Search for the cell housing the specified text and yield its (x, y) center coordinate. 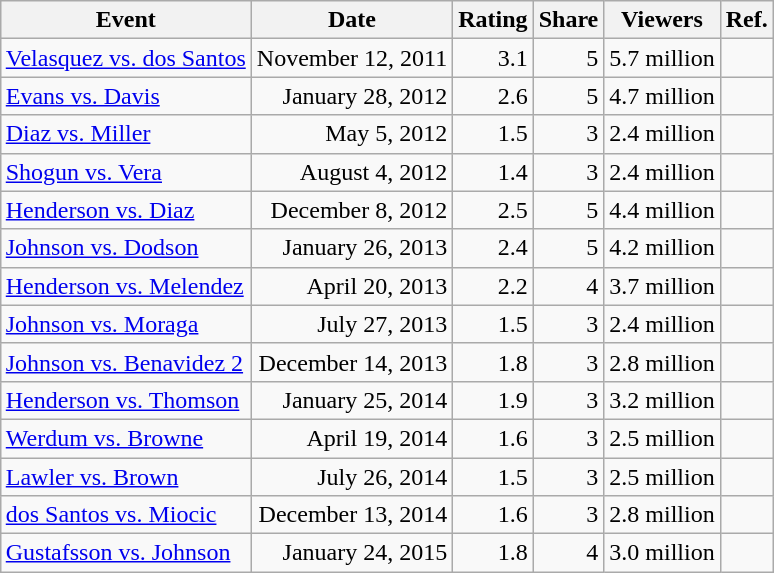
1.9 (493, 400)
1.4 (493, 172)
Henderson vs. Melendez (126, 286)
2.5 (493, 210)
Lawler vs. Brown (126, 477)
Event (126, 20)
3.1 (493, 58)
2.4 (493, 248)
2.2 (493, 286)
January 25, 2014 (352, 400)
Rating (493, 20)
July 26, 2014 (352, 477)
4.2 million (662, 248)
4.7 million (662, 96)
January 26, 2013 (352, 248)
Gustafsson vs. Johnson (126, 553)
3.2 million (662, 400)
Johnson vs. Dodson (126, 248)
August 4, 2012 (352, 172)
Johnson vs. Moraga (126, 324)
April 20, 2013 (352, 286)
Evans vs. Davis (126, 96)
2.6 (493, 96)
January 28, 2012 (352, 96)
Johnson vs. Benavidez 2 (126, 362)
3.0 million (662, 553)
December 14, 2013 (352, 362)
5.7 million (662, 58)
May 5, 2012 (352, 134)
November 12, 2011 (352, 58)
dos Santos vs. Miocic (126, 515)
Ref. (746, 20)
Diaz vs. Miller (126, 134)
Share (568, 20)
3.7 million (662, 286)
Henderson vs. Thomson (126, 400)
Shogun vs. Vera (126, 172)
Henderson vs. Diaz (126, 210)
January 24, 2015 (352, 553)
Velasquez vs. dos Santos (126, 58)
Werdum vs. Browne (126, 438)
Date (352, 20)
April 19, 2014 (352, 438)
Viewers (662, 20)
4.4 million (662, 210)
December 13, 2014 (352, 515)
July 27, 2013 (352, 324)
December 8, 2012 (352, 210)
